Pinpoint the cell where the given text exists, returning its (x, y) midpoint coordinate. 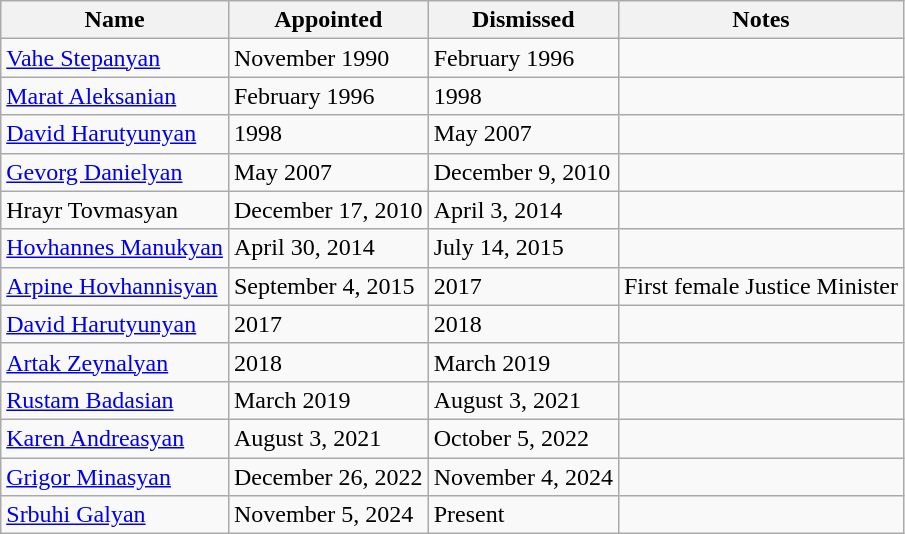
Dismissed (523, 20)
Rustam Badasian (115, 400)
Notes (760, 20)
Vahe Stepanyan (115, 58)
December 26, 2022 (328, 477)
Hovhannes Manukyan (115, 248)
April 30, 2014 (328, 248)
Marat Aleksanian (115, 96)
July 14, 2015 (523, 248)
November 5, 2024 (328, 515)
Arpine Hovhannisyan (115, 286)
Appointed (328, 20)
September 4, 2015 (328, 286)
Hrayr Tovmasyan (115, 210)
Gevorg Danielyan (115, 172)
October 5, 2022 (523, 438)
Srbuhi Galyan (115, 515)
Name (115, 20)
November 4, 2024 (523, 477)
November 1990 (328, 58)
April 3, 2014 (523, 210)
December 17, 2010 (328, 210)
Grigor Minasyan (115, 477)
December 9, 2010 (523, 172)
Karen Andreasyan (115, 438)
Artak Zeynalyan (115, 362)
Present (523, 515)
First female Justice Minister (760, 286)
